For the text-containing cell, return its midpoint in (X, Y) coordinate format. 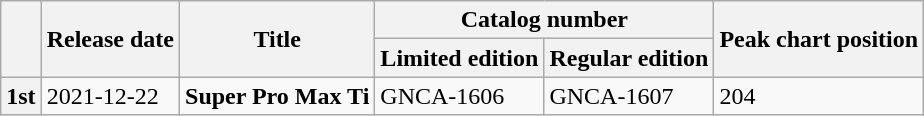
Super Pro Max Ti (278, 96)
1st (21, 96)
204 (819, 96)
GNCA-1607 (629, 96)
Release date (110, 39)
Catalog number (544, 20)
GNCA-1606 (460, 96)
Limited edition (460, 58)
Title (278, 39)
2021-12-22 (110, 96)
Peak chart position (819, 39)
Regular edition (629, 58)
